Capture the cell that displays the provided text and extract its [x, y] central coordinate. 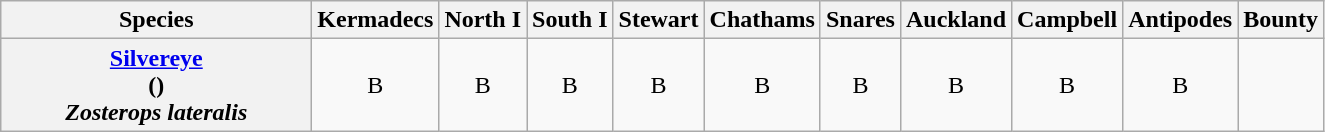
Auckland [956, 20]
Bounty [1281, 20]
Campbell [1068, 20]
Silvereye()Zosterops lateralis [156, 85]
Species [156, 20]
Kermadecs [376, 20]
Chathams [762, 20]
North I [483, 20]
Snares [860, 20]
Stewart [658, 20]
South I [570, 20]
Antipodes [1180, 20]
